Determine the [x, y] coordinate at the center of the cell enclosing the given text.  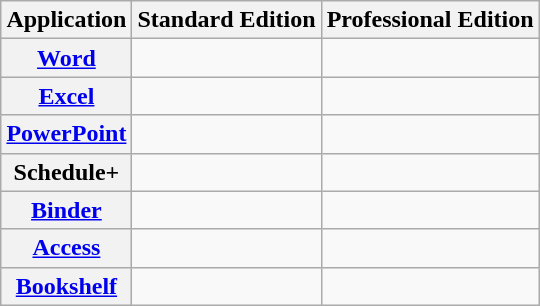
Binder [66, 210]
Word [66, 58]
PowerPoint [66, 134]
Standard Edition [226, 20]
Bookshelf [66, 286]
Application [66, 20]
Professional Edition [430, 20]
Schedule+ [66, 172]
Excel [66, 96]
Access [66, 248]
